From the cell containing the given text, extract its center point as (X, Y) coordinate. 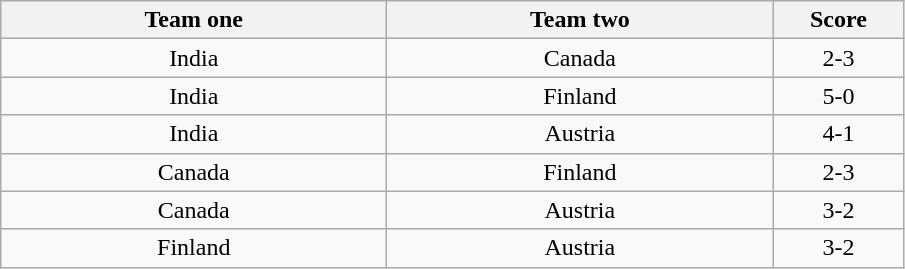
Score (838, 20)
Team two (580, 20)
Team one (194, 20)
5-0 (838, 96)
4-1 (838, 134)
